From the cell containing the given text, extract its center point as (X, Y) coordinate. 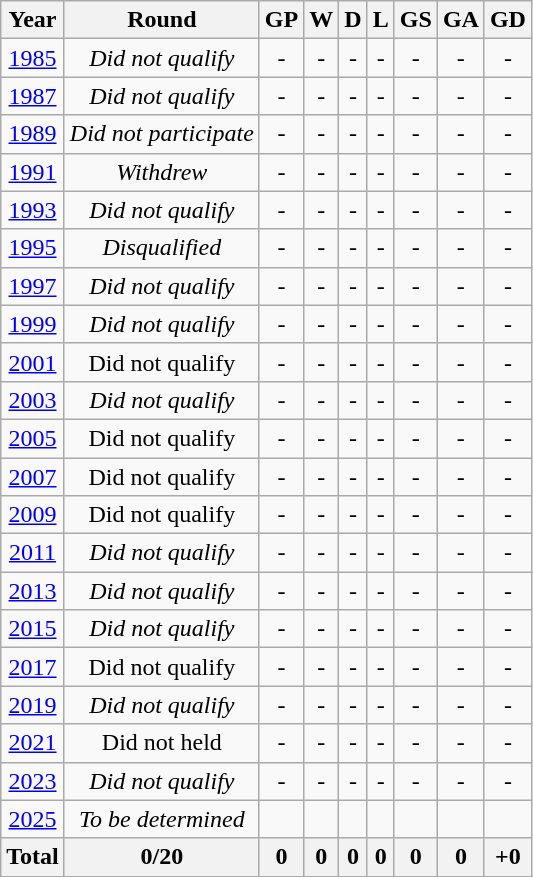
2007 (33, 477)
2023 (33, 781)
2019 (33, 705)
Year (33, 20)
GD (508, 20)
GP (281, 20)
2013 (33, 591)
To be determined (162, 819)
Round (162, 20)
2003 (33, 400)
2001 (33, 362)
D (353, 20)
2025 (33, 819)
Did not held (162, 743)
Total (33, 857)
+0 (508, 857)
W (322, 20)
1999 (33, 324)
2009 (33, 515)
1985 (33, 58)
1993 (33, 210)
Did not participate (162, 134)
2011 (33, 553)
L (380, 20)
2017 (33, 667)
2021 (33, 743)
GS (416, 20)
1989 (33, 134)
GA (460, 20)
Withdrew (162, 172)
1995 (33, 248)
2015 (33, 629)
1987 (33, 96)
0/20 (162, 857)
1991 (33, 172)
1997 (33, 286)
Disqualified (162, 248)
2005 (33, 438)
